Determine the (x, y) coordinate at the center of the cell enclosing the given text.  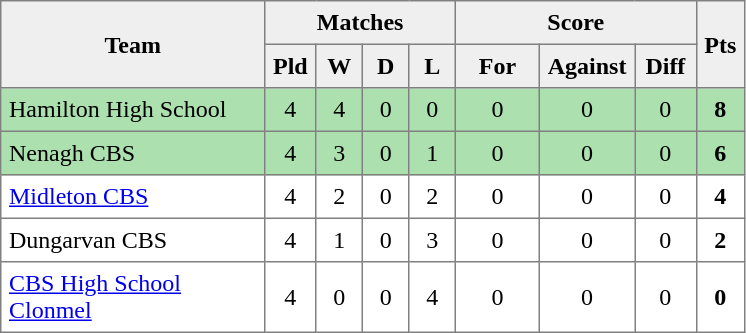
Hamilton High School (133, 110)
Pld (290, 66)
Pts (720, 44)
Team (133, 44)
CBS High School Clonmel (133, 297)
Diff (666, 66)
Matches (360, 23)
Against (586, 66)
For (497, 66)
Score (576, 23)
L (432, 66)
W (339, 66)
Dungarvan CBS (133, 240)
Midleton CBS (133, 197)
8 (720, 110)
6 (720, 153)
Nenagh CBS (133, 153)
D (385, 66)
